Capture the cell that displays the provided text and extract its (X, Y) central coordinate. 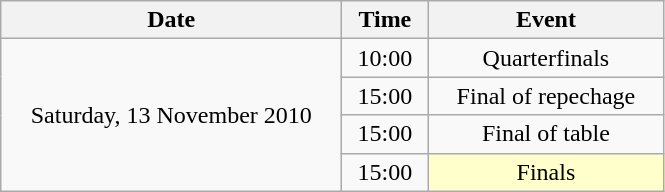
10:00 (385, 58)
Event (546, 20)
Final of repechage (546, 96)
Final of table (546, 134)
Saturday, 13 November 2010 (172, 115)
Quarterfinals (546, 58)
Time (385, 20)
Date (172, 20)
Finals (546, 172)
